Detect which cell encompasses the target text, then output its [X, Y] center coordinate. 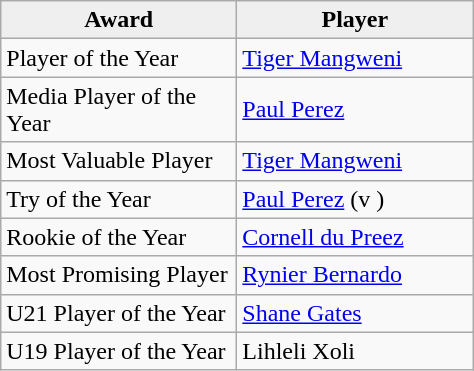
Try of the Year [119, 199]
U19 Player of the Year [119, 351]
Award [119, 20]
Media Player of the Year [119, 110]
Player [355, 20]
U21 Player of the Year [119, 313]
Rynier Bernardo [355, 275]
Rookie of the Year [119, 237]
Paul Perez (v ) [355, 199]
Player of the Year [119, 58]
Cornell du Preez [355, 237]
Most Valuable Player [119, 161]
Shane Gates [355, 313]
Lihleli Xoli [355, 351]
Most Promising Player [119, 275]
Paul Perez [355, 110]
